Pinpoint the cell where the given text exists, returning its (x, y) midpoint coordinate. 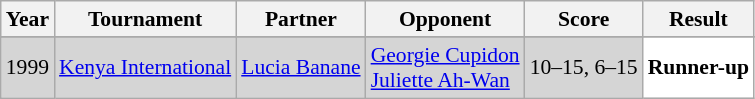
Year (28, 19)
Score (584, 19)
Georgie Cupidon Juliette Ah-Wan (446, 68)
Runner-up (698, 68)
1999 (28, 68)
Opponent (446, 19)
Tournament (145, 19)
Kenya International (145, 68)
10–15, 6–15 (584, 68)
Partner (300, 19)
Lucia Banane (300, 68)
Result (698, 19)
